Locate the cell with the specified text and output its (x, y) center coordinate. 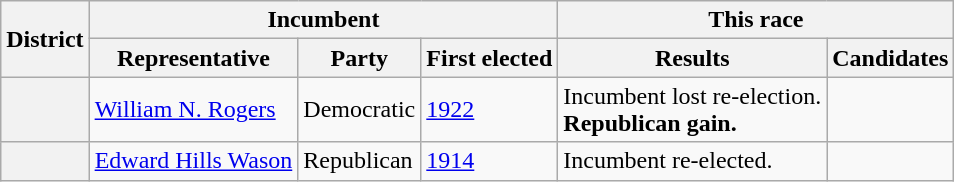
Representative (194, 58)
1914 (490, 161)
Republican (360, 161)
First elected (490, 58)
Results (692, 58)
District (45, 39)
1922 (490, 110)
Incumbent re-elected. (692, 161)
William N. Rogers (194, 110)
Party (360, 58)
Incumbent (324, 20)
Edward Hills Wason (194, 161)
Incumbent lost re-election.Republican gain. (692, 110)
This race (756, 20)
Candidates (890, 58)
Democratic (360, 110)
